Scan for the cell matching the given text and deliver its (X, Y) coordinate at center. 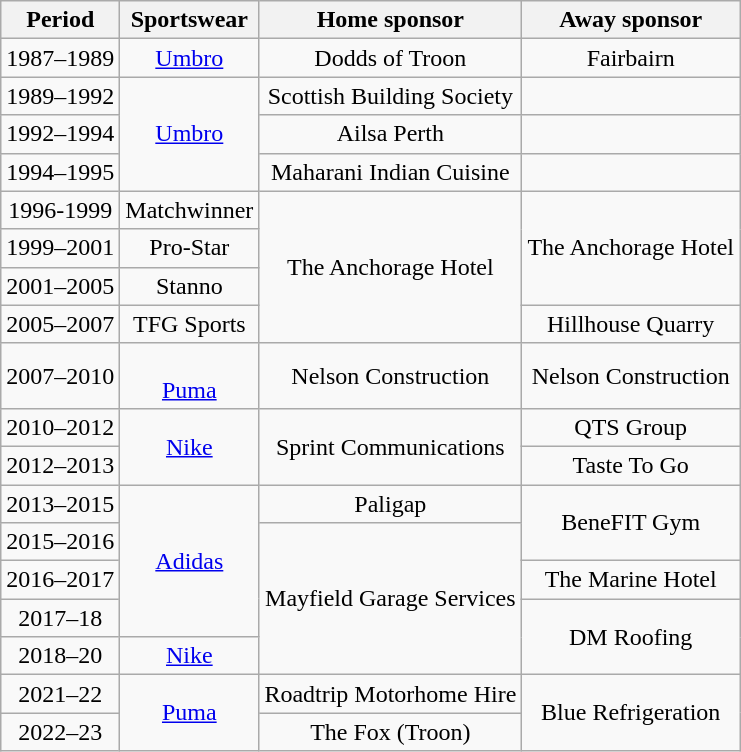
2010–2012 (60, 427)
Roadtrip Motorhome Hire (390, 694)
2012–2013 (60, 465)
Blue Refrigeration (631, 713)
Fairbairn (631, 58)
2005–2007 (60, 324)
2013–2015 (60, 503)
Period (60, 20)
Dodds of Troon (390, 58)
2022–23 (60, 732)
Sprint Communications (390, 446)
Hillhouse Quarry (631, 324)
1987–1989 (60, 58)
The Fox (Troon) (390, 732)
2001–2005 (60, 286)
TFG Sports (190, 324)
1996-1999 (60, 210)
Home sponsor (390, 20)
2007–2010 (60, 376)
1994–1995 (60, 172)
Pro-Star (190, 248)
Matchwinner (190, 210)
2016–2017 (60, 580)
DM Roofing (631, 637)
Ailsa Perth (390, 134)
Taste To Go (631, 465)
The Marine Hotel (631, 580)
BeneFIT Gym (631, 522)
Stanno (190, 286)
Maharani Indian Cuisine (390, 172)
2017–18 (60, 618)
2015–2016 (60, 542)
2018–20 (60, 656)
QTS Group (631, 427)
Sportswear (190, 20)
Scottish Building Society (390, 96)
Adidas (190, 560)
Paligap (390, 503)
Away sponsor (631, 20)
1999–2001 (60, 248)
1992–1994 (60, 134)
1989–1992 (60, 96)
2021–22 (60, 694)
Mayfield Garage Services (390, 599)
